Capture the cell that displays the provided text and extract its [X, Y] central coordinate. 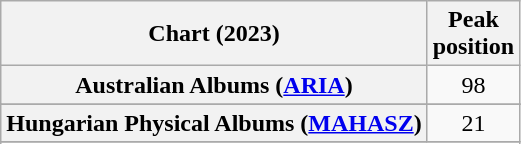
Chart (2023) [214, 34]
98 [473, 85]
Peakposition [473, 34]
Australian Albums (ARIA) [214, 85]
Hungarian Physical Albums (MAHASZ) [214, 123]
21 [473, 123]
